Provide the [X, Y] coordinate of the cell's center where the given text is located.  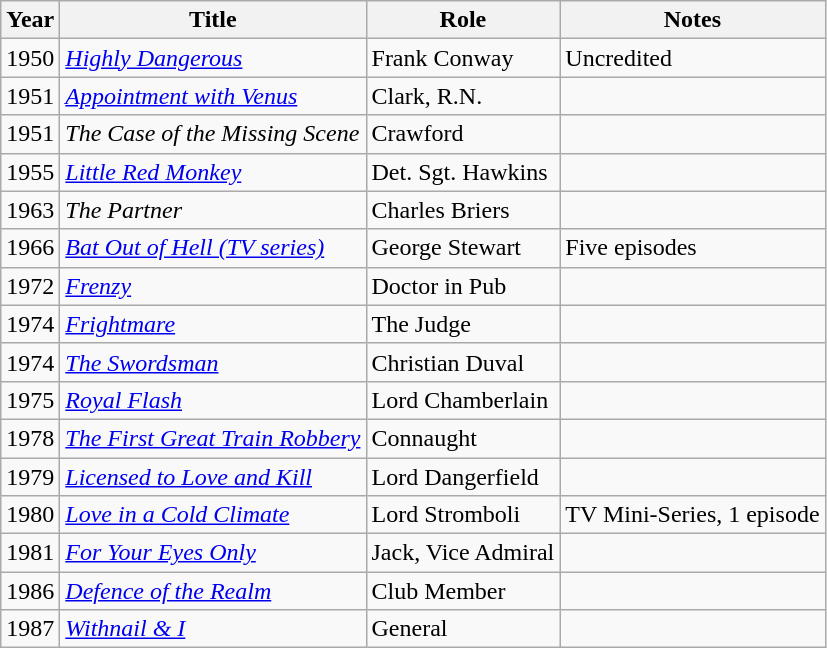
Defence of the Realm [213, 591]
Clark, R.N. [463, 96]
Appointment with Venus [213, 96]
Connaught [463, 438]
1975 [30, 400]
Withnail & I [213, 629]
Uncredited [692, 58]
1972 [30, 286]
Frightmare [213, 324]
Year [30, 20]
Notes [692, 20]
For Your Eyes Only [213, 553]
1978 [30, 438]
The Case of the Missing Scene [213, 134]
The First Great Train Robbery [213, 438]
The Judge [463, 324]
Highly Dangerous [213, 58]
1980 [30, 515]
Det. Sgt. Hawkins [463, 172]
Frenzy [213, 286]
The Swordsman [213, 362]
1963 [30, 210]
Lord Dangerfield [463, 477]
Christian Duval [463, 362]
Title [213, 20]
Club Member [463, 591]
George Stewart [463, 248]
Bat Out of Hell (TV series) [213, 248]
Five episodes [692, 248]
TV Mini-Series, 1 episode [692, 515]
Love in a Cold Climate [213, 515]
1979 [30, 477]
1981 [30, 553]
1955 [30, 172]
Frank Conway [463, 58]
Royal Flash [213, 400]
Role [463, 20]
Crawford [463, 134]
Lord Chamberlain [463, 400]
Little Red Monkey [213, 172]
1966 [30, 248]
Lord Stromboli [463, 515]
The Partner [213, 210]
Jack, Vice Admiral [463, 553]
General [463, 629]
1986 [30, 591]
Licensed to Love and Kill [213, 477]
1950 [30, 58]
Charles Briers [463, 210]
Doctor in Pub [463, 286]
1987 [30, 629]
